Determine the [X, Y] coordinate at the center of the cell enclosing the given text.  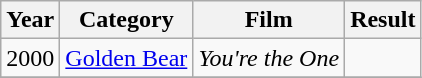
Golden Bear [126, 58]
Film [269, 20]
You're the One [269, 58]
Category [126, 20]
Year [30, 20]
Result [383, 20]
2000 [30, 58]
